Search for the cell housing the specified text and yield its [x, y] center coordinate. 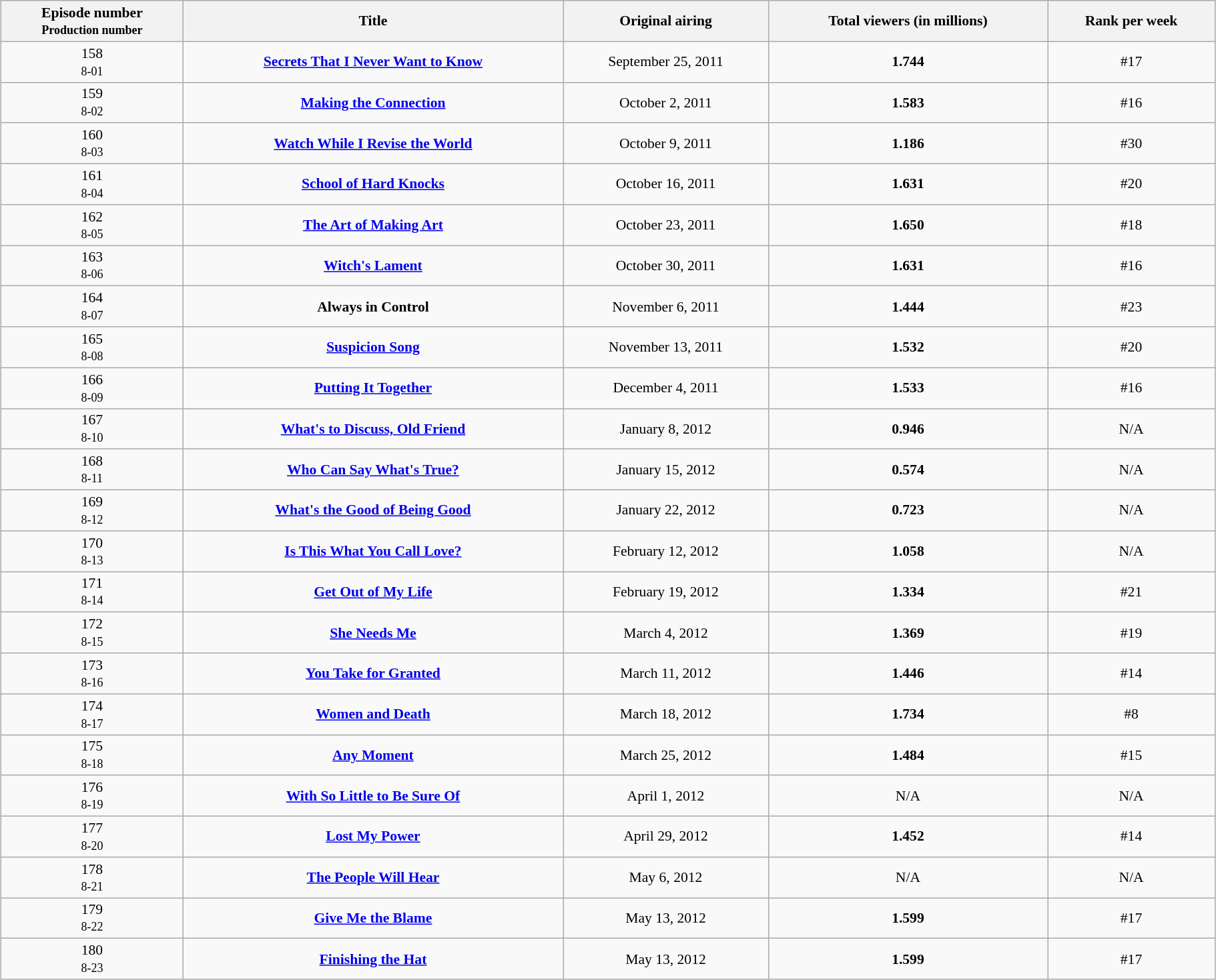
1.186 [908, 144]
1638-06 [92, 266]
November 6, 2011 [666, 307]
1628-05 [92, 225]
December 4, 2011 [666, 388]
1768-19 [92, 797]
1738-16 [92, 674]
1658-08 [92, 347]
October 2, 2011 [666, 103]
Total viewers (in millions) [908, 21]
1798-22 [92, 918]
The People Will Hear [373, 878]
1.744 [908, 61]
She Needs Me [373, 632]
1648-07 [92, 307]
1698-12 [92, 511]
1758-18 [92, 755]
Title [373, 21]
1748-17 [92, 714]
1.734 [908, 714]
1.452 [908, 837]
0.946 [908, 428]
#18 [1132, 225]
1808-23 [92, 959]
1778-20 [92, 837]
What's the Good of Being Good [373, 511]
1718-14 [92, 592]
Finishing the Hat [373, 959]
Putting It Together [373, 388]
Get Out of My Life [373, 592]
1598-02 [92, 103]
Give Me the Blame [373, 918]
1.532 [908, 347]
1588-01 [92, 61]
#23 [1132, 307]
March 11, 2012 [666, 674]
Rank per week [1132, 21]
With So Little to Be Sure Of [373, 797]
February 12, 2012 [666, 551]
#19 [1132, 632]
Is This What You Call Love? [373, 551]
Secrets That I Never Want to Know [373, 61]
Any Moment [373, 755]
January 8, 2012 [666, 428]
#30 [1132, 144]
1708-13 [92, 551]
1688-11 [92, 470]
March 18, 2012 [666, 714]
Women and Death [373, 714]
1618-04 [92, 184]
1.583 [908, 103]
1668-09 [92, 388]
November 13, 2011 [666, 347]
Watch While I Revise the World [373, 144]
October 16, 2011 [666, 184]
March 25, 2012 [666, 755]
April 1, 2012 [666, 797]
#8 [1132, 714]
Original airing [666, 21]
1.058 [908, 551]
February 19, 2012 [666, 592]
1.444 [908, 307]
1728-15 [92, 632]
What's to Discuss, Old Friend [373, 428]
1.334 [908, 592]
1.369 [908, 632]
Who Can Say What's True? [373, 470]
January 15, 2012 [666, 470]
#21 [1132, 592]
1.484 [908, 755]
Making the Connection [373, 103]
Lost My Power [373, 837]
You Take for Granted [373, 674]
March 4, 2012 [666, 632]
1.446 [908, 674]
#15 [1132, 755]
School of Hard Knocks [373, 184]
1608-03 [92, 144]
January 22, 2012 [666, 511]
Always in Control [373, 307]
September 25, 2011 [666, 61]
1.650 [908, 225]
1.533 [908, 388]
1678-10 [92, 428]
Episode numberProduction number [92, 21]
0.723 [908, 511]
Suspicion Song [373, 347]
Witch's Lament [373, 266]
October 23, 2011 [666, 225]
The Art of Making Art [373, 225]
1788-21 [92, 878]
April 29, 2012 [666, 837]
October 30, 2011 [666, 266]
0.574 [908, 470]
October 9, 2011 [666, 144]
May 6, 2012 [666, 878]
